Extract the [X, Y] coordinate from the center of the cell holding the provided text.  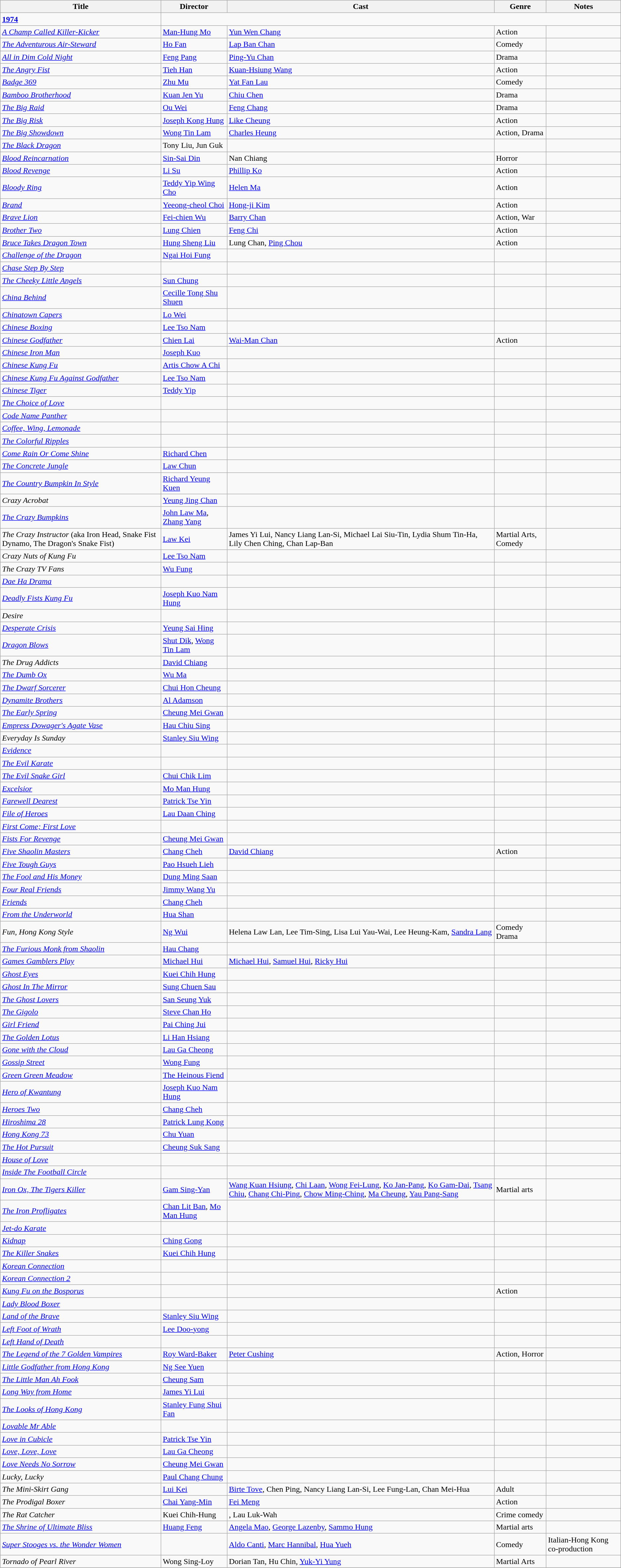
Fei Meng [360, 1502]
Man-Hung Mo [194, 32]
Brand [81, 205]
Chinese Kung Fu [81, 365]
Evidence [81, 751]
House of Love [81, 1160]
Lee Doo-yong [194, 1329]
Crazy Nuts of Kung Fu [81, 556]
Coffee, Wing, Lemonade [81, 428]
Lady Blood Boxer [81, 1304]
Chase Step By Step [81, 268]
Yun Wen Chang [360, 32]
Hiroshima 28 [81, 1122]
The Big Showdown [81, 133]
The Crazy TV Fans [81, 569]
Hau Chiu Sing [194, 725]
Iron Ox, The Tigers Killer [81, 1189]
The Big Raid [81, 107]
The Little Man Ah Fook [81, 1379]
Adult [520, 1489]
The Crazy Bumpkins [81, 517]
Gone with the Cloud [81, 1050]
Deadly Fists Kung Fu [81, 598]
Hung Sheng Liu [194, 243]
Artis Chow A Chi [194, 365]
The Black Dragon [81, 145]
Yeung Jing Chan [194, 500]
The Evil Snake Girl [81, 776]
Cast [360, 7]
Richard Chen [194, 453]
Genre [520, 7]
Stanley Fung Shui Fan [194, 1409]
Love, Love, Love [81, 1451]
The Dumb Ox [81, 675]
Yeung Sai Hing [194, 628]
Wong Sing-Loy [194, 1561]
Dorian Tan, Hu Chin, Yuk-Yi Yung [360, 1561]
The Shrine of Ultimate Bliss [81, 1527]
Shut Dik, Wong Tin Lam [194, 645]
Martial Arts [520, 1561]
Dragon Blows [81, 645]
Brave Lion [81, 217]
Mo Man Hung [194, 788]
Korean Connection 2 [81, 1279]
The Looks of Hong Kong [81, 1409]
Ngai Hoi Fung [194, 255]
Martial Arts, Comedy [520, 539]
The Mini-Skirt Gang [81, 1489]
Games Gamblers Play [81, 961]
Chui Chik Lim [194, 776]
Tieh Han [194, 70]
Little Godfather from Hong Kong [81, 1367]
Lap Ban Chan [360, 44]
Chai Yang-Min [194, 1502]
Ghost Eyes [81, 974]
Kuan-Hsiung Wang [360, 70]
Yeeong-cheol Choi [194, 205]
Hong-ji Kim [360, 205]
Tony Liu, Jun Guk [194, 145]
The Evil Karate [81, 763]
China Behind [81, 298]
Sin-Sai Din [194, 158]
Chu Yuan [194, 1134]
Helen Ma [360, 188]
First Come; First Love [81, 826]
Law Kei [194, 539]
Ng Wui [194, 932]
The Cheeky Little Angels [81, 280]
Bamboo Brotherhood [81, 95]
Bruce Takes Dragon Town [81, 243]
Farewell Dearest [81, 801]
Left Foot of Wrath [81, 1329]
Kuei Chih-Hung [194, 1515]
Kung Fu on the Bosporus [81, 1291]
Cheung Sam [194, 1379]
Gam Sing-Yan [194, 1189]
Patrick Lung Kong [194, 1122]
Jimmy Wang Yu [194, 889]
Cecille Tong Shu Shuen [194, 298]
Teddy Yip Wing Cho [194, 188]
Chinese Tiger [81, 391]
Crazy Acrobat [81, 500]
San Seung Yuk [194, 999]
The Big Risk [81, 120]
Director [194, 7]
The Dwarf Sorcerer [81, 688]
Joseph Kong Hung [194, 120]
The Concrete Jungle [81, 466]
The Iron Profligates [81, 1211]
Richard Yeung Kuen [194, 483]
Michael Hui, Samuel Hui, Ricky Hui [360, 961]
Ghost In The Mirror [81, 987]
Italian-Hong Kong co-production [584, 1544]
Birte Tove, Chen Ping, Nancy Liang Lan-Si, Lee Fung-Lan, Chan Mei-Hua [360, 1489]
Yat Fan Lau [360, 82]
Dynamite Brothers [81, 700]
From the Underworld [81, 915]
Wang Kuan Hsiung, Chi Laan, Wong Fei-Lung, Ko Jan-Pang, Ko Gam-Dai, Tsang Chiu, Chang Chi-Ping, Chow Ming-Ching, Ma Cheung, Yau Pang-Sang [360, 1189]
Lo Wei [194, 315]
The Hot Pursuit [81, 1147]
Chien Lai [194, 340]
The Prodigal Boxer [81, 1502]
Five Tough Guys [81, 864]
Blood Revenge [81, 171]
Pao Hsueh Lieh [194, 864]
1974 [81, 19]
The Rat Catcher [81, 1515]
Paul Chang Chung [194, 1477]
Blood Reincarnation [81, 158]
Jet-do Karate [81, 1228]
Dae Ha Drama [81, 581]
Helena Law Lan, Lee Tim-Sing, Lisa Lui Yau-Wai, Lee Heung-Kam, Sandra Lang [360, 932]
Everyday Is Sunday [81, 738]
Left Hand of Death [81, 1342]
Joseph Kuo [194, 352]
Land of the Brave [81, 1316]
Wu Ma [194, 675]
Desire [81, 616]
The Golden Lotus [81, 1037]
Ping-Yu Chan [360, 57]
Action, Horror [520, 1354]
Ou Wei [194, 107]
Empress Dowager's Agate Vase [81, 725]
The Choice of Love [81, 403]
Love in Cubicle [81, 1439]
Challenge of the Dragon [81, 255]
Sung Chuen Sau [194, 987]
Brother Two [81, 230]
The Gigolo [81, 1012]
Feng Pang [194, 57]
The Colorful Ripples [81, 441]
Hau Chang [194, 949]
Charles Heung [360, 133]
Dung Ming Saan [194, 877]
Feng Chang [360, 107]
The Furious Monk from Shaolin [81, 949]
Five Shaolin Masters [81, 852]
The Angry Fist [81, 70]
Bloody Ring [81, 188]
Super Stooges vs. the Wonder Women [81, 1544]
Notes [584, 7]
Nan Chiang [360, 158]
Friends [81, 902]
Ho Fan [194, 44]
Kidnap [81, 1240]
Hua Shan [194, 915]
The Country Bumpkin In Style [81, 483]
The Killer Snakes [81, 1253]
Action, War [520, 217]
Fists For Revenge [81, 839]
Huang Feng [194, 1527]
Chiu Chen [360, 95]
Tornado of Pearl River [81, 1561]
Feng Chi [360, 230]
Aldo Canti, Marc Hannibal, Hua Yueh [360, 1544]
The Early Spring [81, 713]
Code Name Panther [81, 416]
Pai Ching Jui [194, 1024]
Inside The Football Circle [81, 1172]
Michael Hui [194, 961]
Long Way from Home [81, 1392]
Angela Mao, George Lazenby, Sammo Hung [360, 1527]
Horror [520, 158]
Lung Chan, Ping Chou [360, 243]
Cheung Suk Sang [194, 1147]
Wai-Man Chan [360, 340]
Li Han Hsiang [194, 1037]
Chinatown Capers [81, 315]
Chinese Iron Man [81, 352]
Badge 369 [81, 82]
James Yi Lui [194, 1392]
The Adventurous Air-Steward [81, 44]
Chinese Kung Fu Against Godfather [81, 378]
Hero of Kwantung [81, 1092]
Chinese Boxing [81, 327]
Lui Kei [194, 1489]
Excelsior [81, 788]
Crime comedy [520, 1515]
The Drug Addicts [81, 662]
Desperate Crisis [81, 628]
Love Needs No Sorrow [81, 1464]
Wong Fung [194, 1062]
The Ghost Lovers [81, 999]
Come Rain Or Come Shine [81, 453]
Wong Tin Lam [194, 133]
Heroes Two [81, 1109]
James Yi Lui, Nancy Liang Lan-Si, Michael Lai Siu-Tin, Lydia Shum Tin-Ha, Lily Chen Ching, Chan Lap-Ban [360, 539]
Lau Daan Ching [194, 814]
Al Adamson [194, 700]
Roy Ward-Baker [194, 1354]
Hong Kong 73 [81, 1134]
Like Cheung [360, 120]
Phillip Ko [360, 171]
Sun Chung [194, 280]
Title [81, 7]
Kuan Jen Yu [194, 95]
Fun, Hong Kong Style [81, 932]
Girl Friend [81, 1024]
Chan Lit Ban, Mo Man Hung [194, 1211]
Lucky, Lucky [81, 1477]
Chinese Godfather [81, 340]
A Champ Called Killer-Kicker [81, 32]
Ching Gong [194, 1240]
Fei-chien Wu [194, 217]
Gossip Street [81, 1062]
Lung Chien [194, 230]
Barry Chan [360, 217]
Zhu Mu [194, 82]
The Crazy Instructor (aka Iron Head, Snake Fist Dynamo, The Dragon's Snake Fist) [81, 539]
Li Su [194, 171]
The Fool and His Money [81, 877]
The Heinous Fiend [194, 1075]
The Legend of the 7 Golden Vampires [81, 1354]
Comedy Drama [520, 932]
Law Chun [194, 466]
Teddy Yip [194, 391]
Green Green Meadow [81, 1075]
File of Heroes [81, 814]
Lovable Mr Able [81, 1426]
John Law Ma, Zhang Yang [194, 517]
Ng See Yuen [194, 1367]
Four Real Friends [81, 889]
Korean Connection [81, 1266]
Action, Drama [520, 133]
All in Dim Cold Night [81, 57]
, Lau Luk-Wah [360, 1515]
Peter Cushing [360, 1354]
Wu Fung [194, 569]
Chui Hon Cheung [194, 688]
Steve Chan Ho [194, 1012]
